Determine the (x, y) coordinate at the center of the cell enclosing the given text.  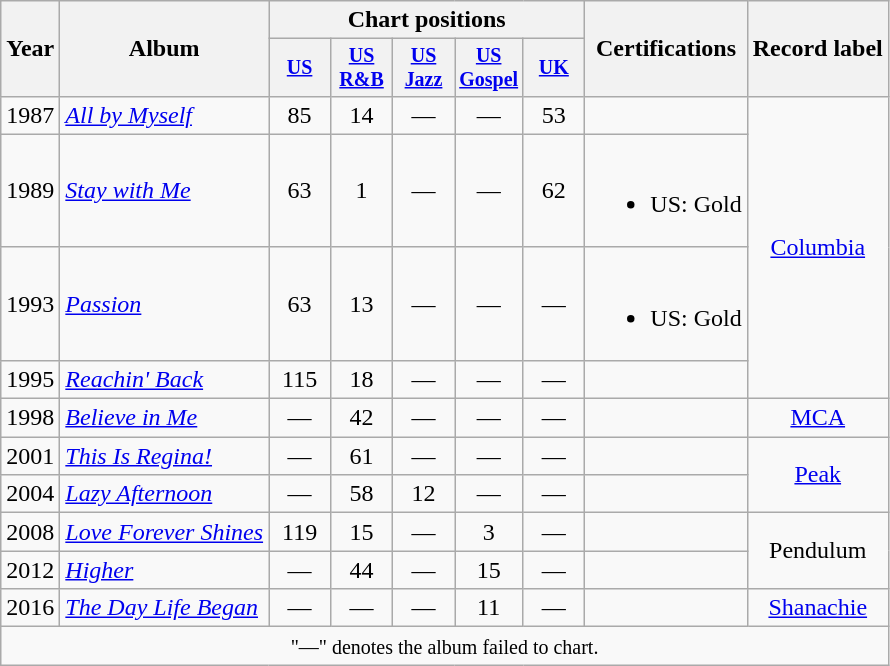
42 (362, 418)
1995 (30, 379)
44 (362, 570)
Love Forever Shines (164, 532)
Pendulum (818, 551)
53 (554, 115)
1989 (30, 190)
US Gospel (488, 68)
2016 (30, 608)
All by Myself (164, 115)
US (300, 68)
14 (362, 115)
11 (488, 608)
The Day Life Began (164, 608)
UK (554, 68)
119 (300, 532)
Passion (164, 304)
1998 (30, 418)
Chart positions (427, 20)
1993 (30, 304)
Stay with Me (164, 190)
1 (362, 190)
Higher (164, 570)
61 (362, 456)
115 (300, 379)
Believe in Me (164, 418)
"—" denotes the album failed to chart. (445, 646)
Columbia (818, 247)
12 (424, 494)
58 (362, 494)
MCA (818, 418)
3 (488, 532)
Album (164, 49)
US Jazz (424, 68)
1987 (30, 115)
Record label (818, 49)
85 (300, 115)
13 (362, 304)
Reachin' Back (164, 379)
Peak (818, 475)
2004 (30, 494)
2012 (30, 570)
2001 (30, 456)
18 (362, 379)
62 (554, 190)
US R&B (362, 68)
Shanachie (818, 608)
Certifications (666, 49)
2008 (30, 532)
Lazy Afternoon (164, 494)
This Is Regina! (164, 456)
Year (30, 49)
